Return the (x, y) coordinate for the center point of the cell that contains the specified text.  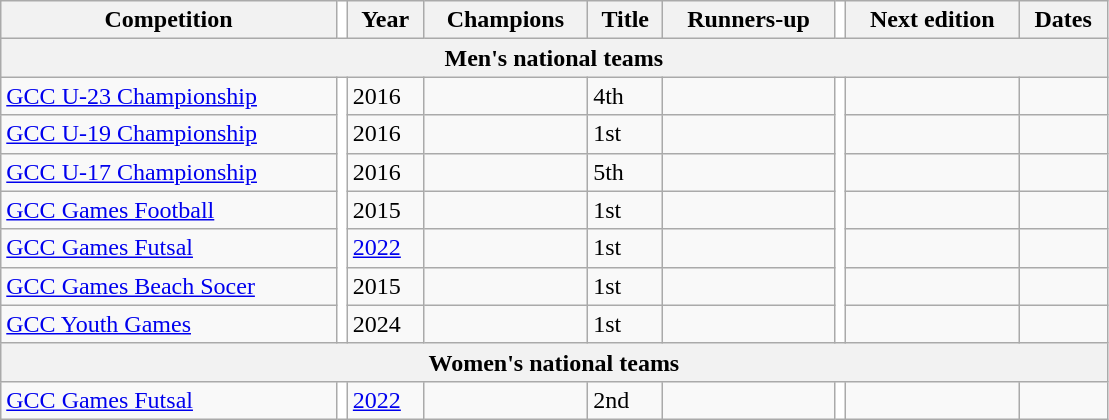
Competition (169, 20)
GCC Games Beach Socer (169, 286)
GCC Games Football (169, 210)
Next edition (932, 20)
Title (626, 20)
GCC U-19 Championship (169, 134)
5th (626, 172)
Runners-up (748, 20)
Champions (506, 20)
Year (385, 20)
Dates (1063, 20)
GCC U-17 Championship (169, 172)
Men's national teams (554, 58)
GCC Youth Games (169, 324)
GCC U-23 Championship (169, 96)
2nd (626, 400)
Women's national teams (554, 362)
2024 (385, 324)
4th (626, 96)
